Locate the cell with the specified text and output its [x, y] center coordinate. 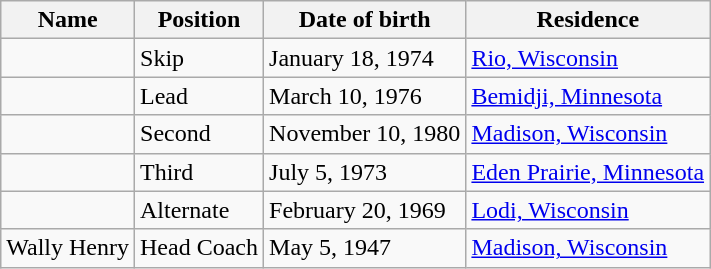
January 18, 1974 [365, 58]
Date of birth [365, 20]
Third [200, 172]
Lead [200, 96]
November 10, 1980 [365, 134]
May 5, 1947 [365, 248]
Name [68, 20]
Rio, Wisconsin [588, 58]
March 10, 1976 [365, 96]
Residence [588, 20]
February 20, 1969 [365, 210]
Position [200, 20]
Alternate [200, 210]
Eden Prairie, Minnesota [588, 172]
Skip [200, 58]
Head Coach [200, 248]
Second [200, 134]
July 5, 1973 [365, 172]
Lodi, Wisconsin [588, 210]
Wally Henry [68, 248]
Bemidji, Minnesota [588, 96]
